Extract the (x, y) coordinate from the center of the cell holding the provided text.  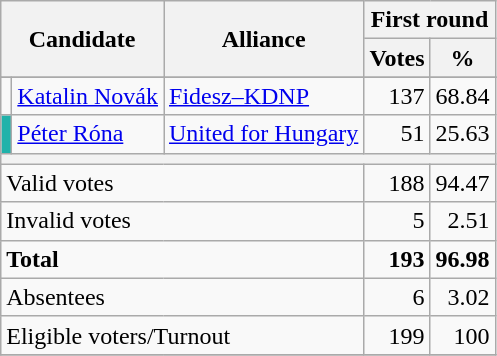
5 (397, 221)
Péter Róna (88, 134)
193 (397, 259)
Invalid votes (182, 221)
Total (182, 259)
First round (430, 20)
6 (397, 297)
100 (462, 335)
25.63 (462, 134)
137 (397, 96)
188 (397, 183)
96.98 (462, 259)
% (462, 58)
Votes (397, 58)
3.02 (462, 297)
Katalin Novák (88, 96)
51 (397, 134)
United for Hungary (264, 134)
68.84 (462, 96)
Valid votes (182, 183)
Alliance (264, 39)
2.51 (462, 221)
94.47 (462, 183)
Eligible voters/Turnout (182, 335)
Candidate (82, 39)
Absentees (182, 297)
199 (397, 335)
Fidesz–KDNP (264, 96)
